Capture the cell that displays the provided text and extract its [X, Y] central coordinate. 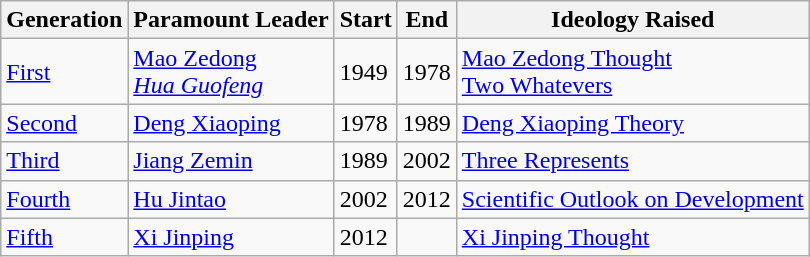
Generation [64, 20]
Jiang Zemin [231, 161]
Three Represents [632, 161]
End [426, 20]
Fifth [64, 237]
Fourth [64, 199]
Xi Jinping [231, 237]
Paramount Leader [231, 20]
Deng Xiaoping Theory [632, 123]
1949 [366, 72]
Ideology Raised [632, 20]
Hu Jintao [231, 199]
Mao Zedong ThoughtTwo Whatevers [632, 72]
Scientific Outlook on Development [632, 199]
Third [64, 161]
Xi Jinping Thought [632, 237]
Mao ZedongHua Guofeng [231, 72]
Deng Xiaoping [231, 123]
First [64, 72]
Start [366, 20]
Second [64, 123]
